Locate the cell with the specified text and output its (X, Y) center coordinate. 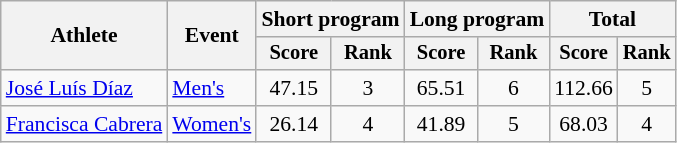
112.66 (584, 88)
Francisca Cabrera (84, 124)
Athlete (84, 36)
65.51 (442, 88)
Event (212, 36)
Short program (330, 19)
26.14 (294, 124)
6 (514, 88)
José Luís Díaz (84, 88)
Men's (212, 88)
3 (368, 88)
68.03 (584, 124)
Women's (212, 124)
Total (612, 19)
47.15 (294, 88)
Long program (478, 19)
41.89 (442, 124)
